Output the (x, y) coordinate of the center of the cell containing the given text.  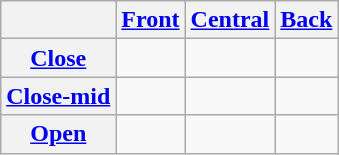
Close-mid (58, 96)
Open (58, 134)
Front (150, 20)
Back (306, 20)
Central (230, 20)
Close (58, 58)
